Return [X, Y] of the center of cell containing provided text 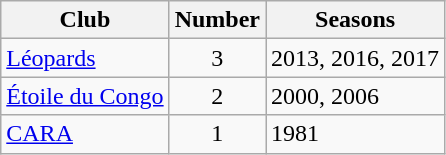
Léopards [85, 58]
Étoile du Congo [85, 96]
2000, 2006 [356, 96]
1981 [356, 134]
CARA [85, 134]
2 [217, 96]
Club [85, 20]
Number [217, 20]
1 [217, 134]
Seasons [356, 20]
3 [217, 58]
2013, 2016, 2017 [356, 58]
